Search for the cell housing the specified text and yield its (X, Y) center coordinate. 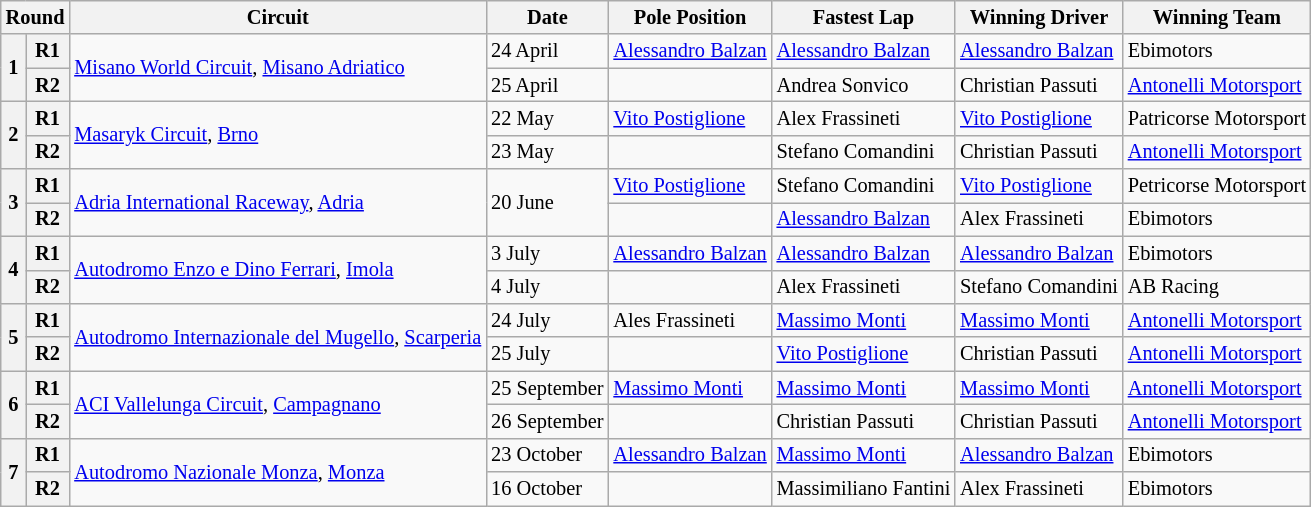
23 October (547, 455)
Pole Position (690, 17)
Andrea Sonvico (864, 85)
24 April (547, 51)
5 (14, 336)
Autodromo Enzo e Dino Ferrari, Imola (278, 270)
Winning Team (1217, 17)
Round (36, 17)
26 September (547, 421)
24 July (547, 320)
Petricorse Motorsport (1217, 186)
Ales Frassineti (690, 320)
25 July (547, 354)
3 (14, 202)
4 (14, 270)
20 June (547, 202)
Misano World Circuit, Misano Adriatico (278, 68)
2 (14, 134)
23 May (547, 152)
Adria International Raceway, Adria (278, 202)
Winning Driver (1039, 17)
Autodromo Internazionale del Mugello, Scarperia (278, 336)
25 September (547, 388)
3 July (547, 253)
ACI Vallelunga Circuit, Campagnano (278, 404)
Massimiliano Fantini (864, 489)
6 (14, 404)
16 October (547, 489)
Patricorse Motorsport (1217, 118)
Circuit (278, 17)
4 July (547, 287)
AB Racing (1217, 287)
Autodromo Nazionale Monza, Monza (278, 472)
1 (14, 68)
25 April (547, 85)
Fastest Lap (864, 17)
Date (547, 17)
22 May (547, 118)
7 (14, 472)
Masaryk Circuit, Brno (278, 134)
